Determine the (x, y) coordinate at the center of the cell enclosing the given text.  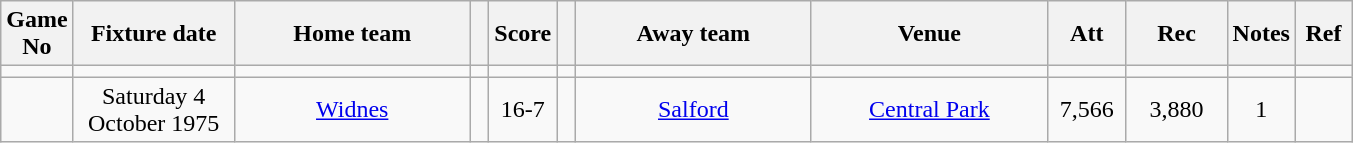
Saturday 4 October 1975 (154, 110)
Widnes (352, 110)
7,566 (1086, 110)
Salford (693, 110)
Ref (1323, 34)
Score (523, 34)
3,880 (1176, 110)
1 (1261, 110)
Game No (37, 34)
Notes (1261, 34)
Att (1086, 34)
16-7 (523, 110)
Fixture date (154, 34)
Home team (352, 34)
Venue (929, 34)
Away team (693, 34)
Central Park (929, 110)
Rec (1176, 34)
